For the text-containing cell, return its midpoint in (x, y) coordinate format. 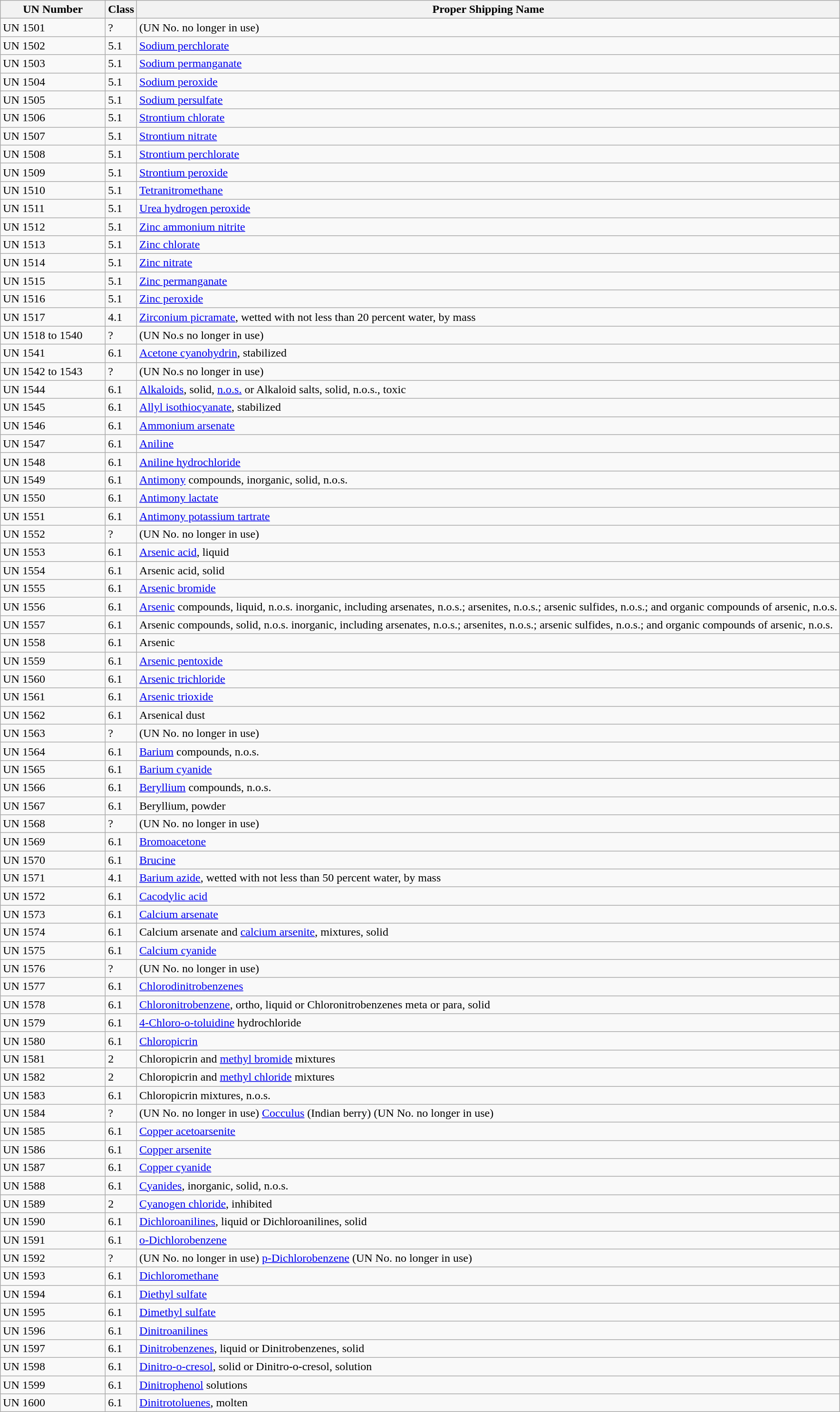
UN 1599 (53, 1385)
UN 1584 (53, 1113)
Arsenic bromide (489, 589)
UN 1574 (53, 932)
o-Dichlorobenzene (489, 1240)
Ammonium arsenate (489, 426)
Barium compounds, n.o.s. (489, 751)
UN 1544 (53, 389)
Dinitrophenol solutions (489, 1385)
UN 1501 (53, 28)
Copper acetoarsenite (489, 1132)
(UN No. no longer in use) p-Dichlorobenzene (UN No. no longer in use) (489, 1258)
Allyl isothiocyanate, stabilized (489, 407)
UN 1561 (53, 697)
Sodium perchlorate (489, 46)
UN 1577 (53, 986)
Acetone cyanohydrin, stabilized (489, 353)
UN 1570 (53, 860)
UN 1573 (53, 914)
UN 1597 (53, 1348)
Dinitro-o-cresol, solid or Dinitro-o-cresol, solution (489, 1366)
Zirconium picramate, wetted with not less than 20 percent water, by mass (489, 317)
UN 1546 (53, 426)
Strontium nitrate (489, 136)
UN 1515 (53, 281)
UN 1505 (53, 100)
Dichloromethane (489, 1276)
Sodium permanganate (489, 64)
UN 1571 (53, 878)
Antimony compounds, inorganic, solid, n.o.s. (489, 480)
Tetranitromethane (489, 190)
UN 1517 (53, 317)
4-Chloro-o-toluidine hydrochloride (489, 1023)
Arsenic pentoxide (489, 661)
UN 1553 (53, 552)
Dinitrotoluenes, molten (489, 1403)
Zinc permanganate (489, 281)
UN 1509 (53, 172)
Chloronitrobenzene, ortho, liquid or Chloronitrobenzenes meta or para, solid (489, 1005)
Antimony lactate (489, 498)
Alkaloids, solid, n.o.s. or Alkaloid salts, solid, n.o.s., toxic (489, 389)
Sodium peroxide (489, 82)
Calcium arsenate (489, 914)
UN 1594 (53, 1294)
UN 1568 (53, 824)
Bromoacetone (489, 842)
UN 1589 (53, 1204)
UN 1562 (53, 715)
Copper cyanide (489, 1168)
UN 1567 (53, 806)
UN 1551 (53, 516)
UN 1508 (53, 154)
UN 1504 (53, 82)
UN 1583 (53, 1095)
UN 1510 (53, 190)
UN 1566 (53, 787)
UN 1560 (53, 679)
UN 1502 (53, 46)
Strontium peroxide (489, 172)
Zinc peroxide (489, 299)
UN 1518 to 1540 (53, 335)
Antimony potassium tartrate (489, 516)
Chloropicrin and methyl bromide mixtures (489, 1059)
UN 1563 (53, 733)
Dinitrobenzenes, liquid or Dinitrobenzenes, solid (489, 1348)
UN 1576 (53, 968)
(UN No. no longer in use) Cocculus (Indian berry) (UN No. no longer in use) (489, 1113)
UN 1578 (53, 1005)
Sodium persulfate (489, 100)
UN 1559 (53, 661)
Strontium perchlorate (489, 154)
Dinitroanilines (489, 1330)
Cyanides, inorganic, solid, n.o.s. (489, 1186)
UN 1513 (53, 245)
Aniline (489, 444)
Barium azide, wetted with not less than 50 percent water, by mass (489, 878)
UN 1598 (53, 1366)
Cyanogen chloride, inhibited (489, 1204)
Chloropicrin (489, 1041)
UN 1592 (53, 1258)
Arsenic (489, 643)
Chlorodinitrobenzenes (489, 986)
UN 1580 (53, 1041)
Cacodylic acid (489, 896)
UN 1512 (53, 227)
Chloropicrin mixtures, n.o.s. (489, 1095)
Arsenic trichloride (489, 679)
Zinc nitrate (489, 263)
UN 1587 (53, 1168)
UN 1579 (53, 1023)
UN 1547 (53, 444)
UN 1581 (53, 1059)
Urea hydrogen peroxide (489, 208)
UN 1565 (53, 769)
UN 1506 (53, 118)
UN 1556 (53, 607)
UN 1545 (53, 407)
Calcium arsenate and calcium arsenite, mixtures, solid (489, 932)
UN 1555 (53, 589)
Arsenic acid, liquid (489, 552)
UN 1585 (53, 1132)
UN 1557 (53, 625)
Aniline hydrochloride (489, 462)
Calcium cyanide (489, 950)
Strontium chlorate (489, 118)
UN 1586 (53, 1150)
UN 1591 (53, 1240)
Zinc ammonium nitrite (489, 227)
UN 1549 (53, 480)
Copper arsenite (489, 1150)
UN 1516 (53, 299)
Arsenic acid, solid (489, 571)
UN 1588 (53, 1186)
UN 1596 (53, 1330)
UN 1575 (53, 950)
UN Number (53, 10)
Beryllium compounds, n.o.s. (489, 787)
UN 1564 (53, 751)
Brucine (489, 860)
Zinc chlorate (489, 245)
UN 1558 (53, 643)
Chloropicrin and methyl chloride mixtures (489, 1077)
Dimethyl sulfate (489, 1312)
UN 1572 (53, 896)
UN 1590 (53, 1222)
Arsenical dust (489, 715)
Beryllium, powder (489, 806)
UN 1554 (53, 571)
Dichloroanilines, liquid or Dichloroanilines, solid (489, 1222)
Class (121, 10)
Proper Shipping Name (489, 10)
Barium cyanide (489, 769)
UN 1569 (53, 842)
UN 1503 (53, 64)
UN 1593 (53, 1276)
UN 1582 (53, 1077)
UN 1552 (53, 534)
UN 1511 (53, 208)
Diethyl sulfate (489, 1294)
UN 1548 (53, 462)
UN 1542 to 1543 (53, 371)
UN 1550 (53, 498)
UN 1600 (53, 1403)
UN 1541 (53, 353)
UN 1507 (53, 136)
UN 1595 (53, 1312)
UN 1514 (53, 263)
Arsenic trioxide (489, 697)
